Determine the (x, y) coordinate at the center of the cell enclosing the given text.  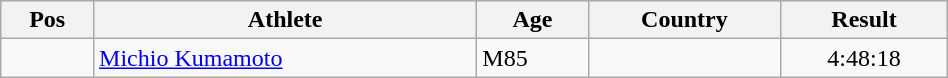
M85 (532, 58)
4:48:18 (864, 58)
Michio Kumamoto (286, 58)
Result (864, 20)
Age (532, 20)
Pos (48, 20)
Country (684, 20)
Athlete (286, 20)
